Determine the [X, Y] coordinate at the center of the cell enclosing the given text.  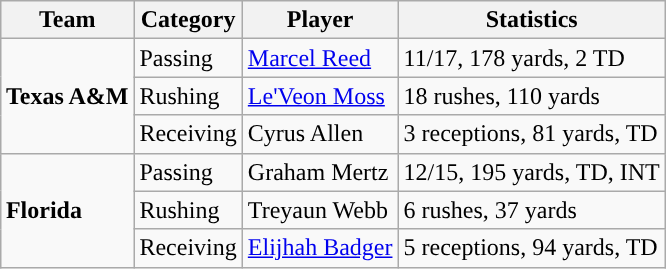
6 rushes, 37 yards [532, 210]
Graham Mertz [320, 172]
5 receptions, 94 yards, TD [532, 248]
Marcel Reed [320, 58]
Le'Veon Moss [320, 96]
Florida [67, 210]
Team [67, 20]
Player [320, 20]
Statistics [532, 20]
Elijhah Badger [320, 248]
Treyaun Webb [320, 210]
18 rushes, 110 yards [532, 96]
Category [188, 20]
12/15, 195 yards, TD, INT [532, 172]
11/17, 178 yards, 2 TD [532, 58]
3 receptions, 81 yards, TD [532, 134]
Texas A&M [67, 96]
Cyrus Allen [320, 134]
